Locate the cell with the specified text and output its (x, y) center coordinate. 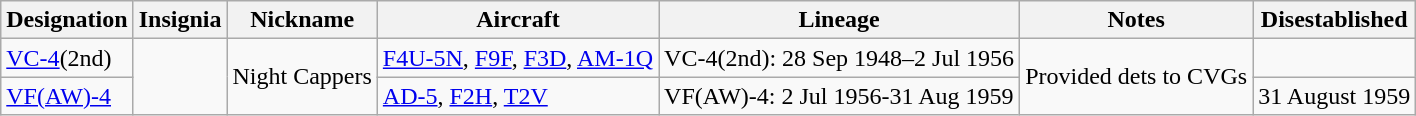
Nickname (302, 20)
Disestablished (1334, 20)
Notes (1136, 20)
31 August 1959 (1334, 96)
Lineage (840, 20)
VC-4(2nd) (67, 58)
Designation (67, 20)
VF(AW)-4: 2 Jul 1956-31 Aug 1959 (840, 96)
Aircraft (518, 20)
Night Cappers (302, 77)
F4U-5N, F9F, F3D, AM-1Q (518, 58)
Insignia (180, 20)
VC-4(2nd): 28 Sep 1948–2 Jul 1956 (840, 58)
Provided dets to CVGs (1136, 77)
AD-5, F2H, T2V (518, 96)
VF(AW)-4 (67, 96)
